Detect which cell encompasses the target text, then output its (X, Y) center coordinate. 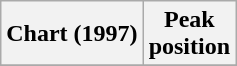
Chart (1997) (72, 34)
Peakposition (189, 34)
